Find where the given text appears and provide that cell's center as [X, Y] coordinate. 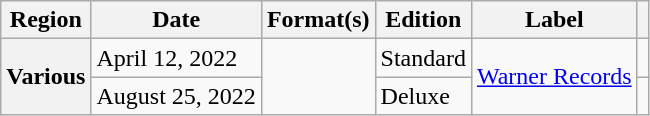
Standard [423, 58]
April 12, 2022 [176, 58]
Various [46, 77]
Deluxe [423, 96]
Edition [423, 20]
Date [176, 20]
August 25, 2022 [176, 96]
Label [554, 20]
Region [46, 20]
Warner Records [554, 77]
Format(s) [318, 20]
